Provide the [X, Y] coordinate of the cell's center where the given text is located.  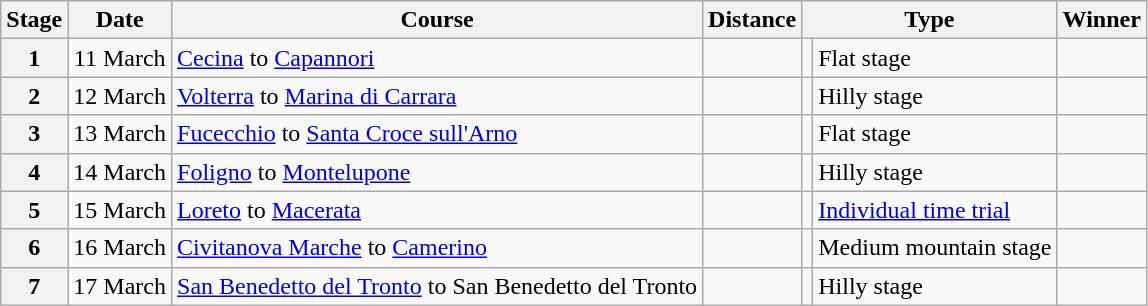
16 March [120, 248]
12 March [120, 96]
5 [34, 210]
San Benedetto del Tronto to San Benedetto del Tronto [438, 286]
15 March [120, 210]
Winner [1102, 20]
Type [930, 20]
Stage [34, 20]
Distance [752, 20]
Course [438, 20]
Individual time trial [935, 210]
1 [34, 58]
2 [34, 96]
Fucecchio to Santa Croce sull'Arno [438, 134]
Cecina to Capannori [438, 58]
6 [34, 248]
Loreto to Macerata [438, 210]
3 [34, 134]
Date [120, 20]
14 March [120, 172]
Civitanova Marche to Camerino [438, 248]
17 March [120, 286]
Foligno to Montelupone [438, 172]
11 March [120, 58]
4 [34, 172]
Volterra to Marina di Carrara [438, 96]
7 [34, 286]
13 March [120, 134]
Medium mountain stage [935, 248]
